Capture the cell that displays the provided text and extract its [x, y] central coordinate. 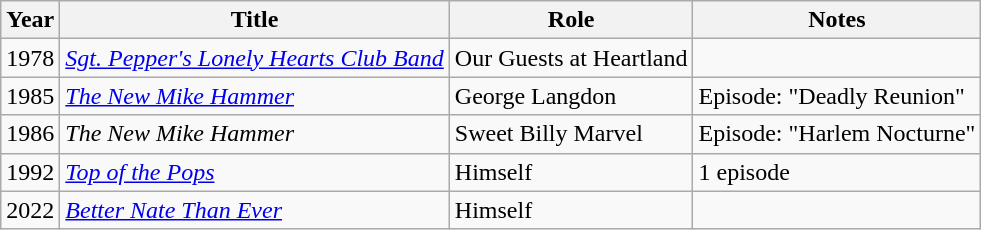
Notes [837, 20]
Sweet Billy Marvel [571, 134]
2022 [30, 210]
Episode: "Deadly Reunion" [837, 96]
Better Nate Than Ever [255, 210]
1 episode [837, 172]
1992 [30, 172]
1985 [30, 96]
Sgt. Pepper's Lonely Hearts Club Band [255, 58]
Episode: "Harlem Nocturne" [837, 134]
Our Guests at Heartland [571, 58]
George Langdon [571, 96]
Title [255, 20]
Role [571, 20]
1978 [30, 58]
1986 [30, 134]
Year [30, 20]
Top of the Pops [255, 172]
